For the text-containing cell, return its midpoint in [x, y] coordinate format. 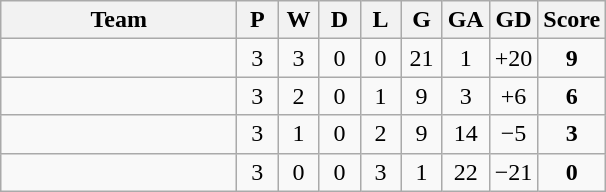
−21 [514, 172]
Score [572, 20]
GA [466, 20]
Team [119, 20]
+6 [514, 96]
+20 [514, 58]
14 [466, 134]
W [298, 20]
GD [514, 20]
−5 [514, 134]
6 [572, 96]
22 [466, 172]
L [380, 20]
P [258, 20]
21 [422, 58]
G [422, 20]
D [340, 20]
